For the text-containing cell, return its midpoint in (x, y) coordinate format. 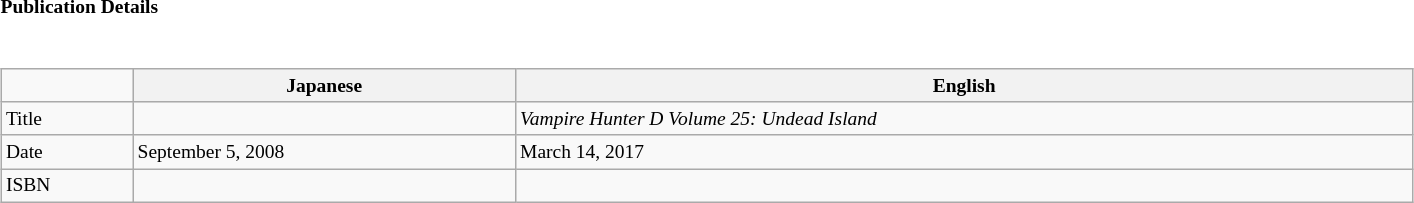
Vampire Hunter D Volume 25: Undead Island (964, 118)
ISBN (67, 186)
September 5, 2008 (324, 152)
Title (67, 118)
March 14, 2017 (964, 152)
Date (67, 152)
Japanese (324, 86)
English (964, 86)
